Return the [x, y] coordinate for the center point of the cell that contains the specified text.  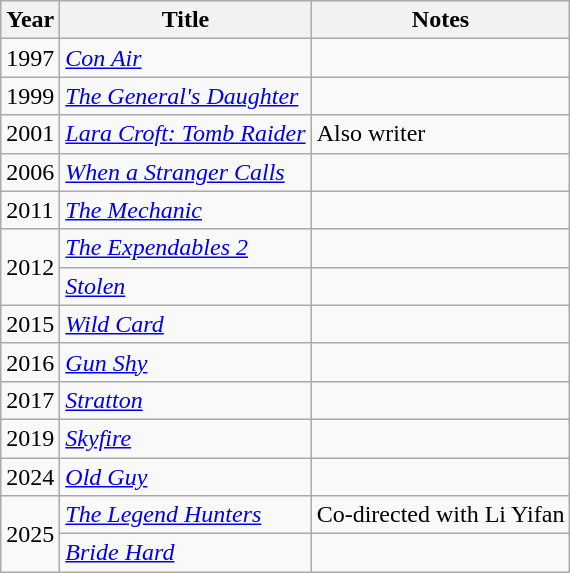
2025 [30, 534]
Con Air [186, 58]
2001 [30, 134]
The General's Daughter [186, 96]
The Expendables 2 [186, 248]
Lara Croft: Tomb Raider [186, 134]
1997 [30, 58]
Bride Hard [186, 553]
2012 [30, 267]
2011 [30, 210]
2024 [30, 477]
Stolen [186, 286]
Year [30, 20]
Old Guy [186, 477]
2019 [30, 438]
2015 [30, 324]
The Mechanic [186, 210]
1999 [30, 96]
The Legend Hunters [186, 515]
Stratton [186, 400]
Wild Card [186, 324]
When a Stranger Calls [186, 172]
2016 [30, 362]
2017 [30, 400]
Co-directed with Li Yifan [440, 515]
Skyfire [186, 438]
Gun Shy [186, 362]
Notes [440, 20]
Title [186, 20]
Also writer [440, 134]
2006 [30, 172]
